Identify which cell holds the provided text, then report its [X, Y] central coordinate. 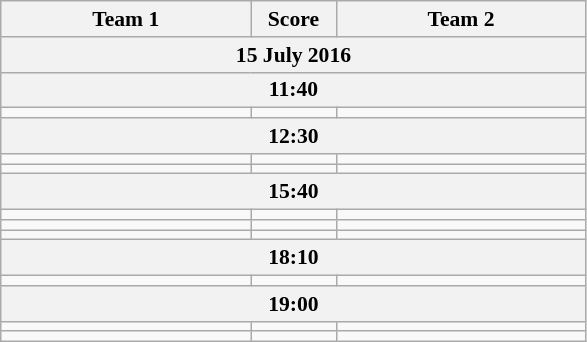
19:00 [294, 304]
Team 1 [126, 19]
18:10 [294, 258]
11:40 [294, 90]
12:30 [294, 136]
Team 2 [461, 19]
15:40 [294, 192]
Score [294, 19]
15 July 2016 [294, 55]
